Detect which cell encompasses the target text, then output its [x, y] center coordinate. 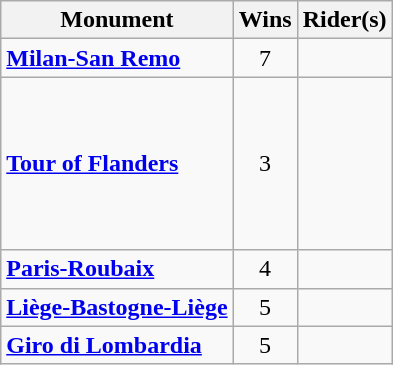
4 [265, 269]
3 [265, 164]
Wins [265, 20]
Paris-Roubaix [117, 269]
Giro di Lombardia [117, 345]
Rider(s) [344, 20]
7 [265, 58]
Monument [117, 20]
Tour of Flanders [117, 164]
Liège-Bastogne-Liège [117, 307]
Milan-San Remo [117, 58]
